Output the [X, Y] coordinate of the center of the cell containing the given text.  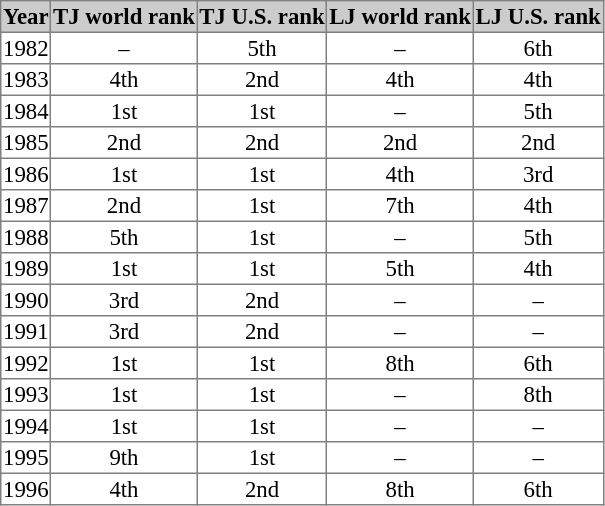
1989 [26, 269]
7th [400, 206]
1993 [26, 395]
1985 [26, 143]
1994 [26, 426]
LJ world rank [400, 17]
1996 [26, 489]
1987 [26, 206]
1984 [26, 111]
TJ world rank [124, 17]
9th [124, 458]
LJ U.S. rank [538, 17]
Year [26, 17]
TJ U.S. rank [262, 17]
1983 [26, 80]
1986 [26, 174]
1992 [26, 363]
1982 [26, 48]
1995 [26, 458]
1988 [26, 237]
1990 [26, 300]
1991 [26, 332]
